Output the (X, Y) coordinate of the center of the cell containing the given text.  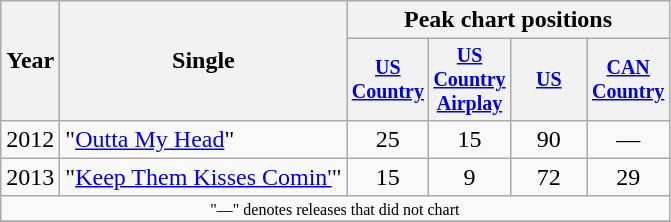
Single (204, 61)
72 (548, 177)
"—" denotes releases that did not chart (335, 208)
— (628, 139)
Peak chart positions (508, 20)
9 (470, 177)
US Country Airplay (470, 80)
Year (30, 61)
"Keep Them Kisses Comin'" (204, 177)
2013 (30, 177)
US (548, 80)
29 (628, 177)
CAN Country (628, 80)
25 (388, 139)
"Outta My Head" (204, 139)
90 (548, 139)
US Country (388, 80)
2012 (30, 139)
